Output the [X, Y] coordinate of the center of the cell containing the given text.  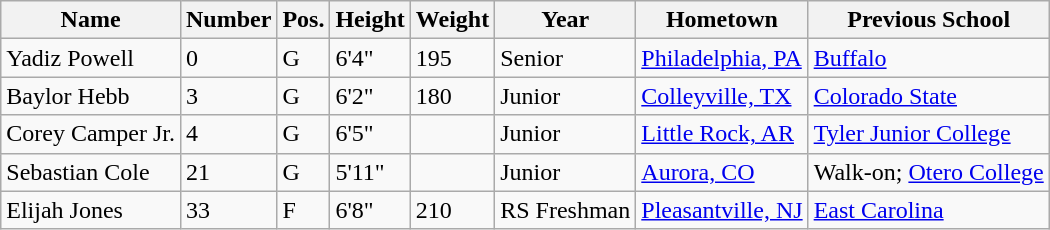
6'5" [370, 134]
Colorado State [928, 96]
Philadelphia, PA [722, 58]
Weight [452, 20]
Aurora, CO [722, 172]
210 [452, 210]
Number [228, 20]
Pos. [304, 20]
Hometown [722, 20]
21 [228, 172]
F [304, 210]
East Carolina [928, 210]
6'4" [370, 58]
Sebastian Cole [91, 172]
195 [452, 58]
Baylor Hebb [91, 96]
Yadiz Powell [91, 58]
4 [228, 134]
180 [452, 96]
Previous School [928, 20]
Buffalo [928, 58]
6'8" [370, 210]
6'2" [370, 96]
Tyler Junior College [928, 134]
Colleyville, TX [722, 96]
3 [228, 96]
Walk-on; Otero College [928, 172]
Little Rock, AR [722, 134]
Pleasantville, NJ [722, 210]
Year [566, 20]
RS Freshman [566, 210]
0 [228, 58]
Height [370, 20]
Name [91, 20]
Elijah Jones [91, 210]
33 [228, 210]
5'11" [370, 172]
Corey Camper Jr. [91, 134]
Senior [566, 58]
